Pinpoint the cell where the given text exists, returning its (X, Y) midpoint coordinate. 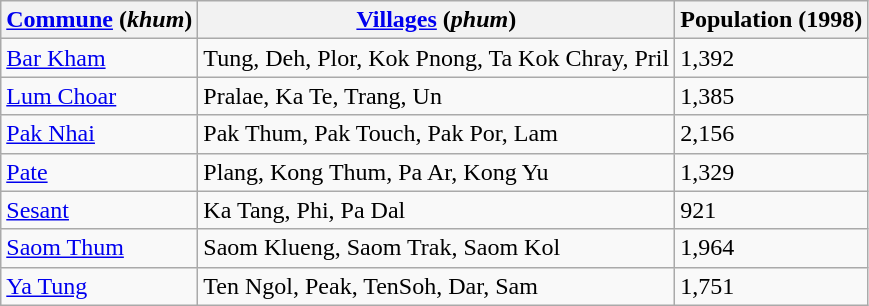
921 (772, 210)
1,385 (772, 96)
Ka Tang, Phi, Pa Dal (436, 210)
Plang, Kong Thum, Pa Ar, Kong Yu (436, 172)
Pak Nhai (100, 134)
1,329 (772, 172)
Villages (phum) (436, 20)
Saom Thum (100, 248)
Tung, Deh, Plor, Kok Pnong, Ta Kok Chray, Pril (436, 58)
Ten Ngol, Peak, TenSoh, Dar, Sam (436, 286)
2,156 (772, 134)
Pak Thum, Pak Touch, Pak Por, Lam (436, 134)
Pate (100, 172)
Saom Klueng, Saom Trak, Saom Kol (436, 248)
Commune (khum) (100, 20)
1,392 (772, 58)
Ya Tung (100, 286)
Bar Kham (100, 58)
1,751 (772, 286)
Lum Choar (100, 96)
Pralae, Ka Te, Trang, Un (436, 96)
Population (1998) (772, 20)
Sesant (100, 210)
1,964 (772, 248)
